For the text-containing cell, return its midpoint in (X, Y) coordinate format. 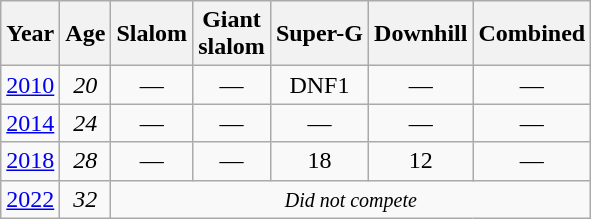
2010 (30, 85)
20 (86, 85)
24 (86, 123)
12 (421, 161)
Downhill (421, 34)
2022 (30, 199)
Combined (532, 34)
2014 (30, 123)
2018 (30, 161)
DNF1 (319, 85)
Did not compete (351, 199)
Year (30, 34)
32 (86, 199)
Giantslalom (232, 34)
Slalom (152, 34)
18 (319, 161)
28 (86, 161)
Age (86, 34)
Super-G (319, 34)
